Find where the given text appears and provide that cell's center as (X, Y) coordinate. 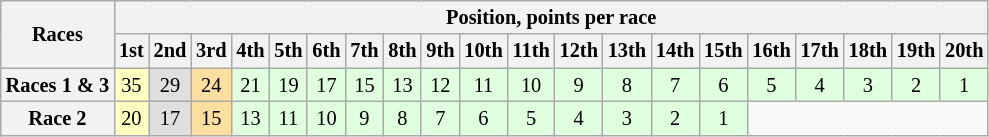
13th (627, 51)
6th (326, 51)
5th (288, 51)
3rd (211, 51)
18th (868, 51)
2nd (170, 51)
10th (483, 51)
11th (532, 51)
4th (250, 51)
Position, points per race (551, 17)
20 (132, 118)
9th (440, 51)
Races (58, 34)
14th (675, 51)
7th (364, 51)
Race 2 (58, 118)
24 (211, 85)
29 (170, 85)
15th (723, 51)
17th (820, 51)
21 (250, 85)
12th (579, 51)
1st (132, 51)
19th (916, 51)
12 (440, 85)
20th (964, 51)
16th (771, 51)
8th (402, 51)
19 (288, 85)
Races 1 & 3 (58, 85)
35 (132, 85)
